For the text-containing cell, return its midpoint in (X, Y) coordinate format. 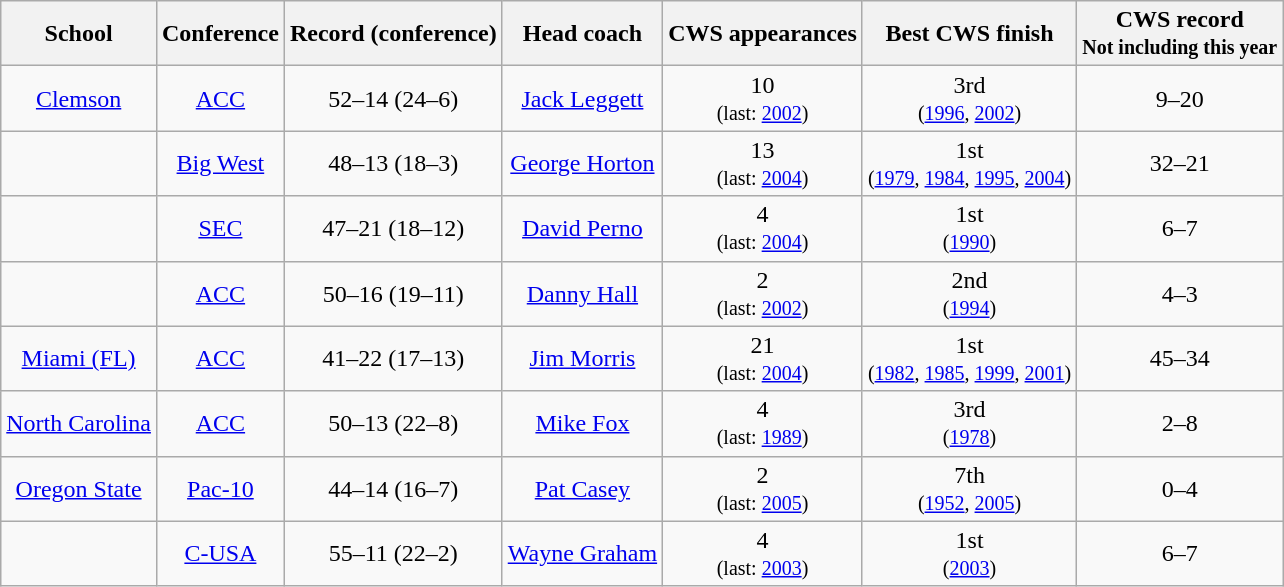
2(last: 2002) (763, 294)
1st(1979, 1984, 1995, 2004) (969, 164)
Miami (FL) (79, 358)
10(last: 2002) (763, 98)
52–14 (24–6) (393, 98)
55–11 (22–2) (393, 554)
SEC (220, 228)
4(last: 1989) (763, 424)
7th(1952, 2005) (969, 488)
Jim Morris (582, 358)
4(last: 2004) (763, 228)
1st(1990) (969, 228)
Head coach (582, 34)
4–3 (1180, 294)
Oregon State (79, 488)
Pac-10 (220, 488)
13(last: 2004) (763, 164)
3rd(1978) (969, 424)
3rd(1996, 2002) (969, 98)
2nd(1994) (969, 294)
Best CWS finish (969, 34)
2–8 (1180, 424)
Wayne Graham (582, 554)
2(last: 2005) (763, 488)
Jack Leggett (582, 98)
44–14 (16–7) (393, 488)
50–16 (19–11) (393, 294)
Danny Hall (582, 294)
50–13 (22–8) (393, 424)
George Horton (582, 164)
Big West (220, 164)
45–34 (1180, 358)
1st(2003) (969, 554)
41–22 (17–13) (393, 358)
Pat Casey (582, 488)
21(last: 2004) (763, 358)
Record (conference) (393, 34)
David Perno (582, 228)
48–13 (18–3) (393, 164)
Conference (220, 34)
0–4 (1180, 488)
4(last: 2003) (763, 554)
North Carolina (79, 424)
1st(1982, 1985, 1999, 2001) (969, 358)
Clemson (79, 98)
CWS recordNot including this year (1180, 34)
School (79, 34)
47–21 (18–12) (393, 228)
C-USA (220, 554)
CWS appearances (763, 34)
9–20 (1180, 98)
Mike Fox (582, 424)
32–21 (1180, 164)
